Provide the [x, y] coordinate of the cell's center where the given text is located.  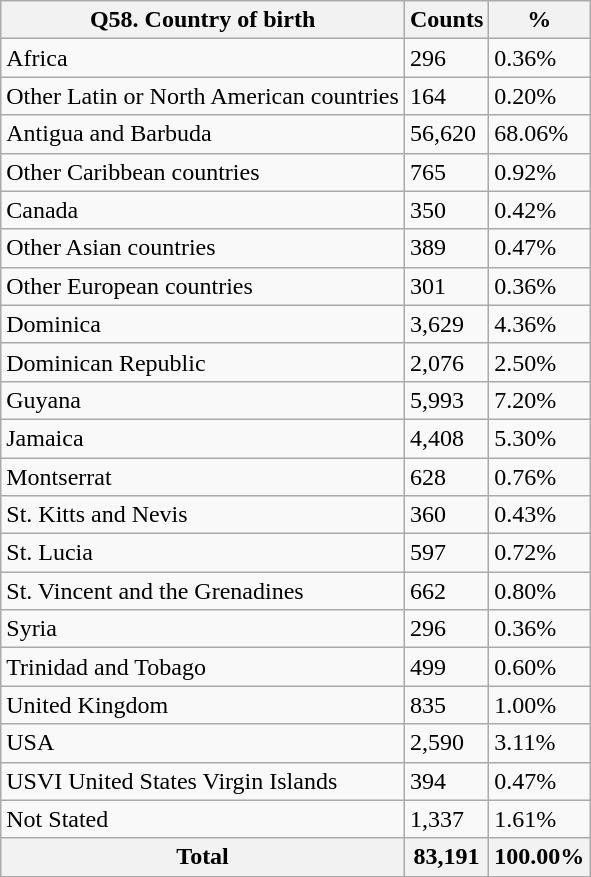
360 [446, 515]
7.20% [540, 400]
3.11% [540, 743]
4,408 [446, 438]
5.30% [540, 438]
394 [446, 781]
2,590 [446, 743]
Guyana [203, 400]
Other Asian countries [203, 248]
Antigua and Barbuda [203, 134]
Counts [446, 20]
0.72% [540, 553]
0.43% [540, 515]
499 [446, 667]
Total [203, 857]
2.50% [540, 362]
301 [446, 286]
83,191 [446, 857]
0.80% [540, 591]
Jamaica [203, 438]
597 [446, 553]
Not Stated [203, 819]
1,337 [446, 819]
Other Caribbean countries [203, 172]
835 [446, 705]
1.61% [540, 819]
2,076 [446, 362]
St. Kitts and Nevis [203, 515]
USA [203, 743]
St. Lucia [203, 553]
United Kingdom [203, 705]
0.76% [540, 477]
Q58. Country of birth [203, 20]
Other Latin or North American countries [203, 96]
Canada [203, 210]
0.42% [540, 210]
Dominica [203, 324]
1.00% [540, 705]
% [540, 20]
Africa [203, 58]
Syria [203, 629]
662 [446, 591]
St. Vincent and the Grenadines [203, 591]
68.06% [540, 134]
0.60% [540, 667]
628 [446, 477]
Montserrat [203, 477]
0.92% [540, 172]
3,629 [446, 324]
4.36% [540, 324]
56,620 [446, 134]
Trinidad and Tobago [203, 667]
Other European countries [203, 286]
5,993 [446, 400]
765 [446, 172]
USVI United States Virgin Islands [203, 781]
164 [446, 96]
0.20% [540, 96]
389 [446, 248]
350 [446, 210]
Dominican Republic [203, 362]
100.00% [540, 857]
